Identify which cell holds the provided text, then report its (X, Y) central coordinate. 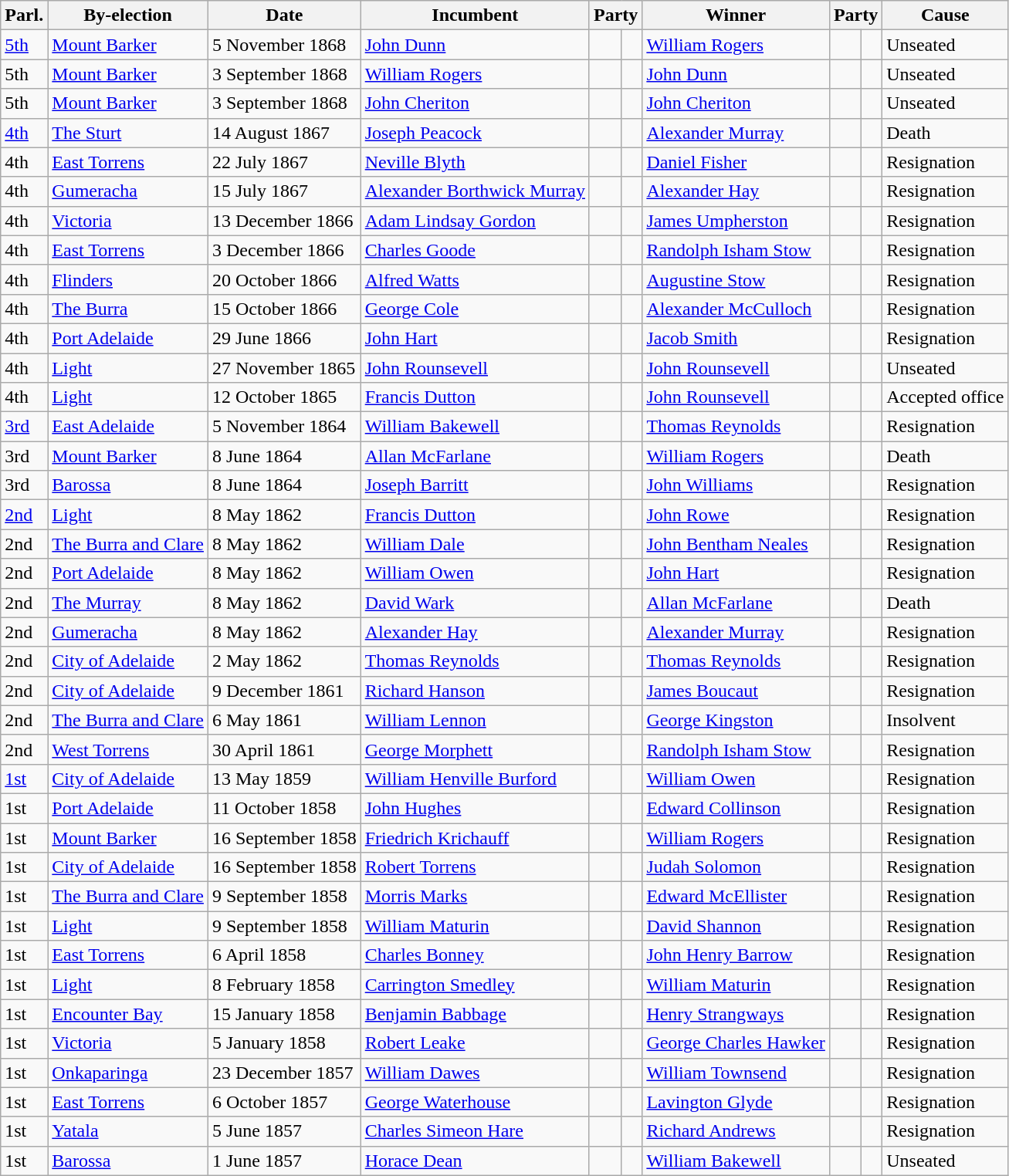
John Williams (736, 485)
The Burra (128, 309)
Onkaparinga (128, 1073)
Charles Goode (475, 250)
Charles Bonney (475, 955)
William Henville Burford (475, 779)
Carrington Smedley (475, 985)
15 October 1866 (284, 309)
30 April 1861 (284, 749)
Insolvent (945, 720)
Parl. (25, 15)
9 December 1861 (284, 691)
Alexander Borthwick Murray (475, 191)
George Cole (475, 309)
6 April 1858 (284, 955)
David Wark (475, 603)
The Murray (128, 603)
3 December 1866 (284, 250)
Date (284, 15)
Robert Torrens (475, 867)
12 October 1865 (284, 397)
14 August 1867 (284, 133)
22 July 1867 (284, 162)
James Umpherston (736, 221)
John Rowe (736, 515)
13 May 1859 (284, 779)
George Morphett (475, 749)
William Lennon (475, 720)
Incumbent (475, 15)
6 October 1857 (284, 1102)
The Sturt (128, 133)
Richard Andrews (736, 1131)
William Dale (475, 544)
By-election (128, 15)
Alexander McCulloch (736, 309)
Horace Dean (475, 1161)
15 January 1858 (284, 1014)
Encounter Bay (128, 1014)
13 December 1866 (284, 221)
Daniel Fisher (736, 162)
27 November 1865 (284, 368)
1 June 1857 (284, 1161)
Accepted office (945, 397)
George Charles Hawker (736, 1043)
5 January 1858 (284, 1043)
23 December 1857 (284, 1073)
8 February 1858 (284, 985)
Edward McEllister (736, 897)
East Adelaide (128, 427)
Joseph Peacock (475, 133)
John Bentham Neales (736, 544)
Charles Simeon Hare (475, 1131)
William Townsend (736, 1073)
Flinders (128, 279)
Friedrich Krichauff (475, 837)
John Henry Barrow (736, 955)
5 June 1857 (284, 1131)
6 May 1861 (284, 720)
William Dawes (475, 1073)
15 July 1867 (284, 191)
Morris Marks (475, 897)
Robert Leake (475, 1043)
11 October 1858 (284, 808)
2 May 1862 (284, 661)
George Kingston (736, 720)
Cause (945, 15)
David Shannon (736, 926)
Edward Collinson (736, 808)
Alfred Watts (475, 279)
Augustine Stow (736, 279)
West Torrens (128, 749)
John Hughes (475, 808)
Lavington Glyde (736, 1102)
5 November 1864 (284, 427)
James Boucaut (736, 691)
Judah Solomon (736, 867)
20 October 1866 (284, 279)
Benjamin Babbage (475, 1014)
29 June 1866 (284, 338)
Yatala (128, 1131)
Adam Lindsay Gordon (475, 221)
Henry Strangways (736, 1014)
Neville Blyth (475, 162)
Winner (736, 15)
George Waterhouse (475, 1102)
Jacob Smith (736, 338)
Richard Hanson (475, 691)
Joseph Barritt (475, 485)
5 November 1868 (284, 45)
